Search for the cell housing the specified text and yield its [X, Y] center coordinate. 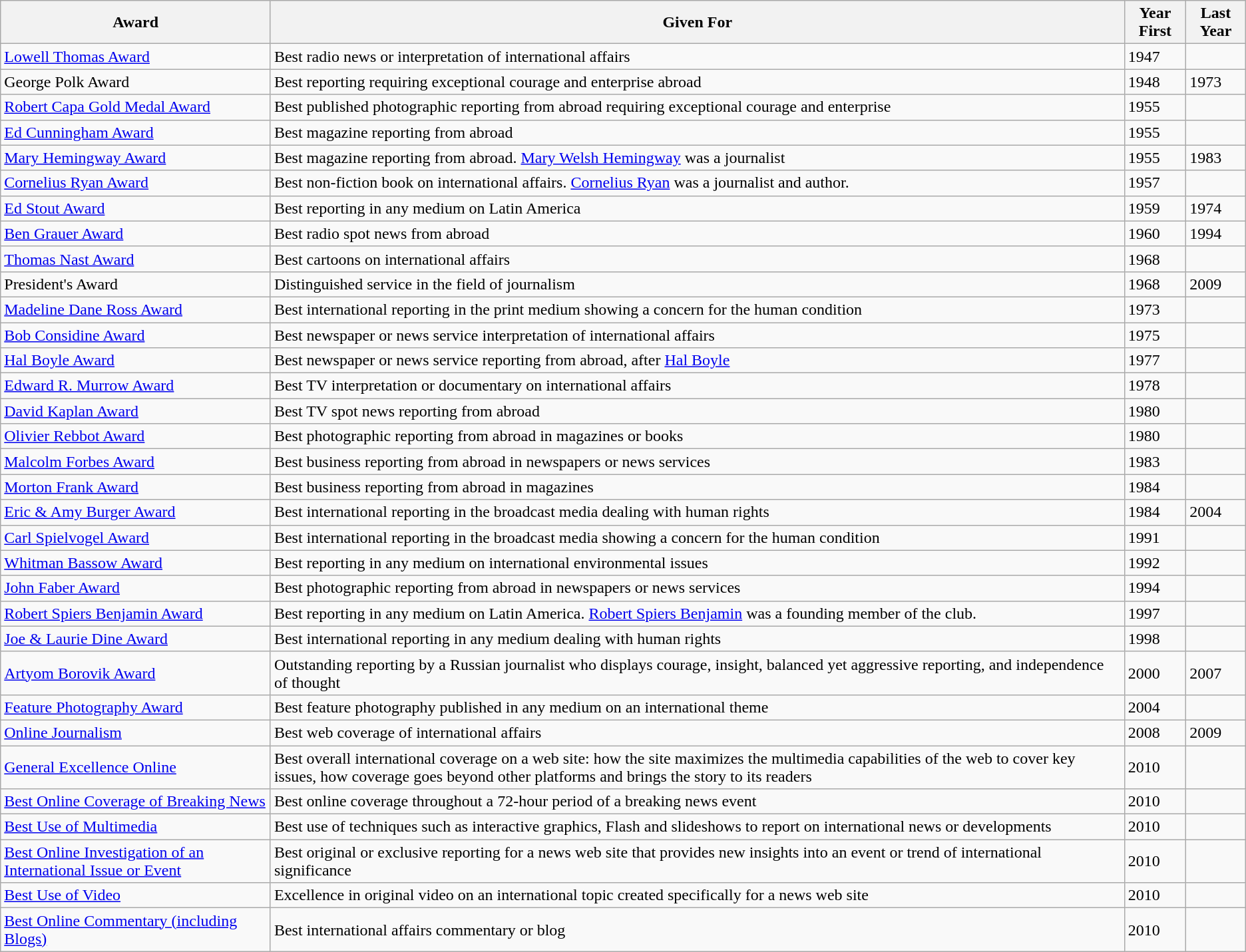
1975 [1155, 335]
Whitman Bassow Award [136, 563]
Best reporting in any medium on international environmental issues [698, 563]
Thomas Nast Award [136, 259]
Robert Spiers Benjamin Award [136, 613]
Malcolm Forbes Award [136, 462]
Year First [1155, 23]
Artyom Borovik Award [136, 673]
Cornelius Ryan Award [136, 183]
Best photographic reporting from abroad in newspapers or news services [698, 588]
John Faber Award [136, 588]
Mary Hemingway Award [136, 158]
Morton Frank Award [136, 487]
Best feature photography published in any medium on an international theme [698, 707]
Best online coverage throughout a 72-hour period of a breaking news event [698, 802]
1977 [1155, 361]
Best published photographic reporting from abroad requiring exceptional courage and enterprise [698, 107]
Hal Boyle Award [136, 361]
1978 [1155, 386]
1997 [1155, 613]
1992 [1155, 563]
Best business reporting from abroad in magazines [698, 487]
1974 [1216, 208]
Best international reporting in any medium dealing with human rights [698, 639]
Best international reporting in the broadcast media dealing with human rights [698, 512]
Distinguished service in the field of journalism [698, 284]
Ed Stout Award [136, 208]
Best Use of Multimedia [136, 827]
Robert Capa Gold Medal Award [136, 107]
Best Online Coverage of Breaking News [136, 802]
1998 [1155, 639]
Best international affairs commentary or blog [698, 930]
Best Use of Video [136, 895]
Best international reporting in the broadcast media showing a concern for the human condition [698, 538]
George Polk Award [136, 82]
Carl Spielvogel Award [136, 538]
Excellence in original video on an international topic created specifically for a news web site [698, 895]
Best radio news or interpretation of international affairs [698, 57]
Best original or exclusive reporting for a news web site that provides new insights into an event or trend of international significance [698, 861]
Best reporting in any medium on Latin America [698, 208]
Best use of techniques such as interactive graphics, Flash and slideshows to report on international news or developments [698, 827]
Ed Cunningham Award [136, 132]
Best radio spot news from abroad [698, 234]
Best business reporting from abroad in newspapers or news services [698, 462]
Last Year [1216, 23]
Ben Grauer Award [136, 234]
Madeline Dane Ross Award [136, 309]
Best TV spot news reporting from abroad [698, 411]
1957 [1155, 183]
2000 [1155, 673]
Olivier Rebbot Award [136, 436]
Eric & Amy Burger Award [136, 512]
President's Award [136, 284]
1948 [1155, 82]
Online Journalism [136, 732]
Award [136, 23]
1959 [1155, 208]
Best cartoons on international affairs [698, 259]
2007 [1216, 673]
Given For [698, 23]
Joe & Laurie Dine Award [136, 639]
Best reporting requiring exceptional courage and enterprise abroad [698, 82]
Best TV interpretation or documentary on international affairs [698, 386]
Best reporting in any medium on Latin America. Robert Spiers Benjamin was a founding member of the club. [698, 613]
Best international reporting in the print medium showing a concern for the human condition [698, 309]
Best photographic reporting from abroad in magazines or books [698, 436]
Best Online Commentary (including Blogs) [136, 930]
Best newspaper or news service reporting from abroad, after Hal Boyle [698, 361]
1960 [1155, 234]
Outstanding reporting by a Russian journalist who displays courage, insight, balanced yet aggressive reporting, and independence of thought [698, 673]
Best Online Investigation of an International Issue or Event [136, 861]
1991 [1155, 538]
Edward R. Murrow Award [136, 386]
Best web coverage of international affairs [698, 732]
Best newspaper or news service interpretation of international affairs [698, 335]
Best magazine reporting from abroad. Mary Welsh Hemingway was a journalist [698, 158]
Best magazine reporting from abroad [698, 132]
Feature Photography Award [136, 707]
General Excellence Online [136, 766]
Best non-fiction book on international affairs. Cornelius Ryan was a journalist and author. [698, 183]
David Kaplan Award [136, 411]
Lowell Thomas Award [136, 57]
1947 [1155, 57]
2008 [1155, 732]
Bob Considine Award [136, 335]
